Capture the cell that displays the provided text and extract its [X, Y] central coordinate. 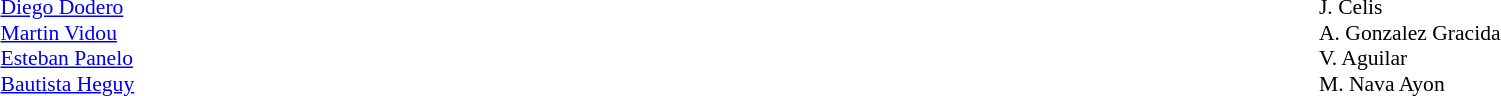
Martin Vidou [67, 33]
Esteban Panelo [67, 59]
V. Aguilar [1410, 59]
A. Gonzalez Gracida [1410, 33]
